Output the (x, y) coordinate of the center of the cell containing the given text.  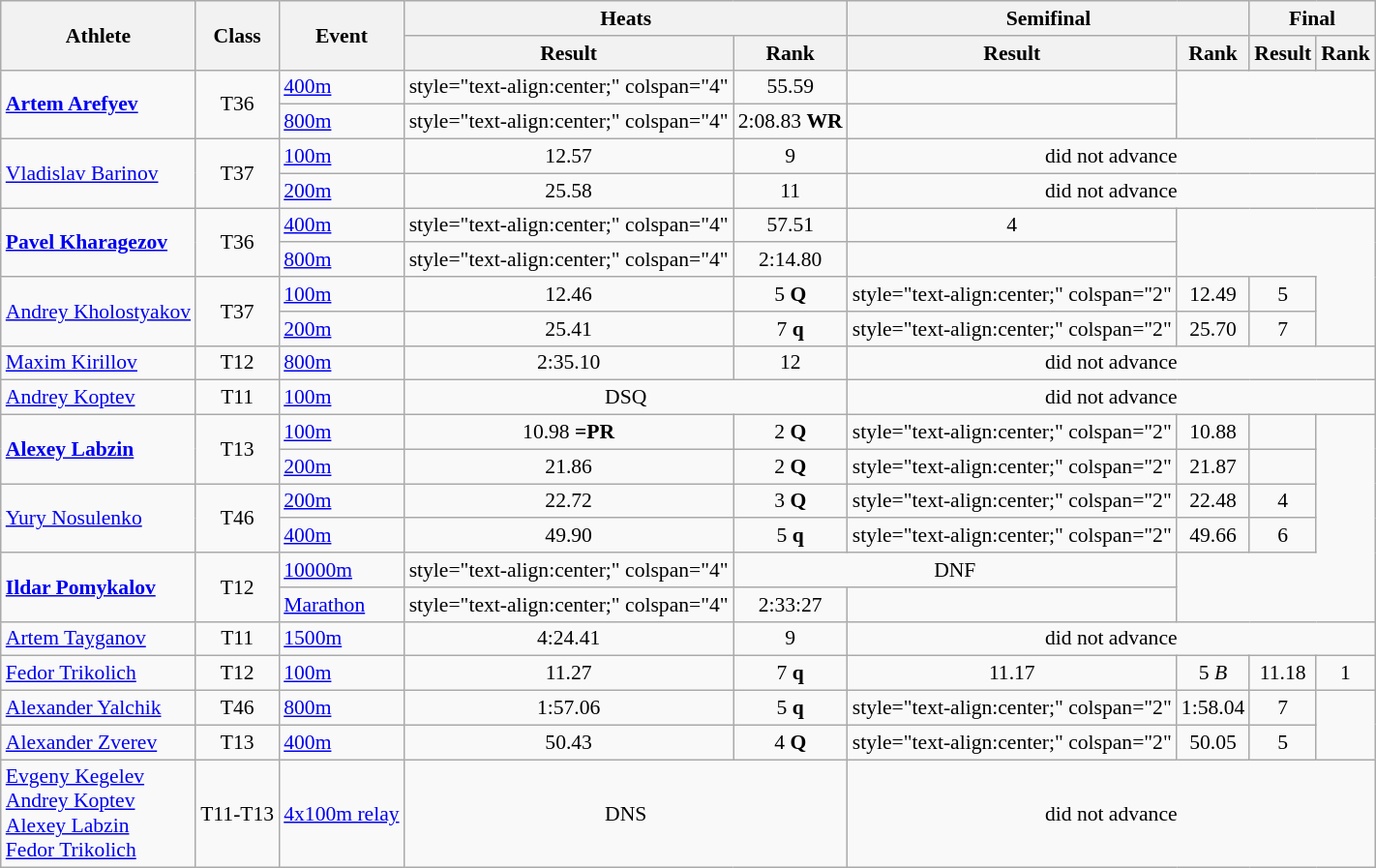
5 B (1213, 673)
DNS (626, 814)
Alexey Labzin (99, 449)
2:33:27 (791, 605)
Yury Nosulenko (99, 519)
5 Q (791, 294)
Pavel Kharagezov (99, 242)
4:24.41 (569, 639)
11.27 (569, 673)
50.05 (1213, 742)
49.66 (1213, 536)
Andrey Koptev (99, 398)
22.72 (569, 501)
Athlete (99, 35)
21.86 (569, 466)
Final (1312, 18)
Artem Arefyev (99, 105)
25.41 (569, 329)
21.87 (1213, 466)
Fedor Trikolich (99, 673)
Artem Tayganov (99, 639)
Evgeny Kegelev Andrey Koptev Alexey Labzin Fedor Trikolich (99, 814)
11 (791, 191)
1 (1345, 673)
10000m (341, 570)
DNF (955, 570)
Vladislav Barinov (99, 174)
1500m (341, 639)
50.43 (569, 742)
11.17 (1012, 673)
Event (341, 35)
3 Q (791, 501)
Semifinal (1049, 18)
22.48 (1213, 501)
12.57 (569, 157)
57.51 (791, 225)
25.58 (569, 191)
2:08.83 WR (791, 122)
12.46 (569, 294)
Heats (626, 18)
49.90 (569, 536)
10.88 (1213, 433)
Class (237, 35)
Andrey Kholostyakov (99, 312)
Marathon (341, 605)
Alexander Zverev (99, 742)
2:14.80 (791, 260)
Ildar Pomykalov (99, 586)
4 Q (791, 742)
4x100m relay (341, 814)
12 (791, 363)
11.18 (1283, 673)
12.49 (1213, 294)
1:57.06 (569, 708)
T11-T13 (237, 814)
Maxim Kirillov (99, 363)
2:35.10 (569, 363)
25.70 (1213, 329)
1:58.04 (1213, 708)
Alexander Yalchik (99, 708)
10.98 =PR (569, 433)
DSQ (626, 398)
6 (1283, 536)
55.59 (791, 87)
